Search for the cell housing the specified text and yield its (X, Y) center coordinate. 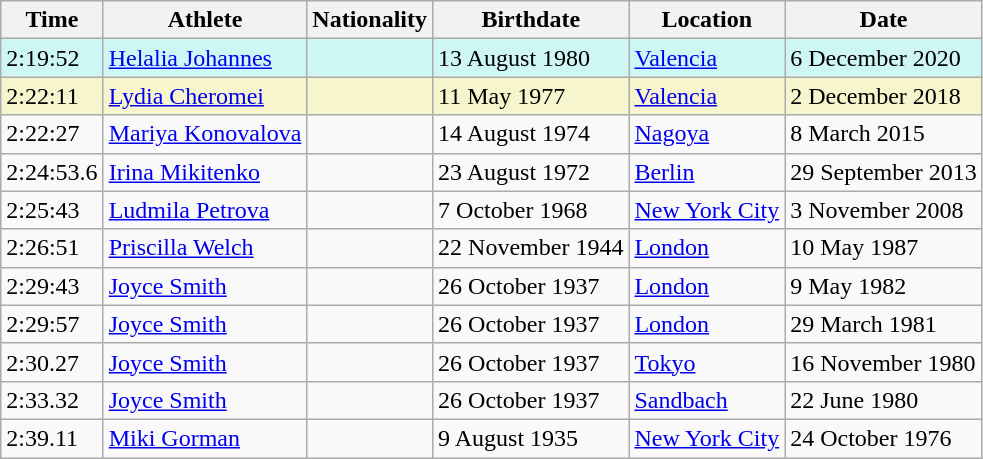
2:25:43 (52, 210)
29 September 2013 (884, 172)
6 December 2020 (884, 58)
2:26:51 (52, 248)
10 May 1987 (884, 248)
Sandbach (707, 400)
3 November 2008 (884, 210)
Time (52, 20)
16 November 1980 (884, 362)
2:39.11 (52, 438)
Ludmila Petrova (205, 210)
22 June 1980 (884, 400)
9 May 1982 (884, 286)
2 December 2018 (884, 96)
2:33.32 (52, 400)
8 March 2015 (884, 134)
Location (707, 20)
2:29:43 (52, 286)
2:22:27 (52, 134)
Irina Mikitenko (205, 172)
2:24:53.6 (52, 172)
22 November 1944 (531, 248)
Berlin (707, 172)
Nagoya (707, 134)
11 May 1977 (531, 96)
7 October 1968 (531, 210)
2:22:11 (52, 96)
29 March 1981 (884, 324)
9 August 1935 (531, 438)
Priscilla Welch (205, 248)
Nationality (370, 20)
24 October 1976 (884, 438)
Athlete (205, 20)
14 August 1974 (531, 134)
Birthdate (531, 20)
2:29:57 (52, 324)
Miki Gorman (205, 438)
Mariya Konovalova (205, 134)
Date (884, 20)
Lydia Cheromei (205, 96)
2:30.27 (52, 362)
2:19:52 (52, 58)
13 August 1980 (531, 58)
Helalia Johannes (205, 58)
23 August 1972 (531, 172)
Tokyo (707, 362)
